Capture the cell that displays the provided text and extract its (x, y) central coordinate. 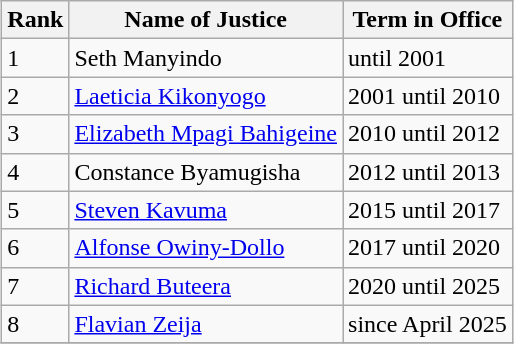
Laeticia Kikonyogo (206, 96)
Name of Justice (206, 20)
8 (36, 324)
7 (36, 286)
Richard Buteera (206, 286)
2 (36, 96)
Elizabeth Mpagi Bahigeine (206, 134)
2017 until 2020 (428, 248)
Rank (36, 20)
Alfonse Owiny-Dollo (206, 248)
1 (36, 58)
Term in Office (428, 20)
2012 until 2013 (428, 172)
6 (36, 248)
5 (36, 210)
Flavian Zeija (206, 324)
2001 until 2010 (428, 96)
until 2001 (428, 58)
4 (36, 172)
2010 until 2012 (428, 134)
2020 until 2025 (428, 286)
Constance Byamugisha (206, 172)
since April 2025 (428, 324)
Seth Manyindo (206, 58)
Steven Kavuma (206, 210)
2015 until 2017 (428, 210)
3 (36, 134)
